Pinpoint the cell where the given text exists, returning its (x, y) midpoint coordinate. 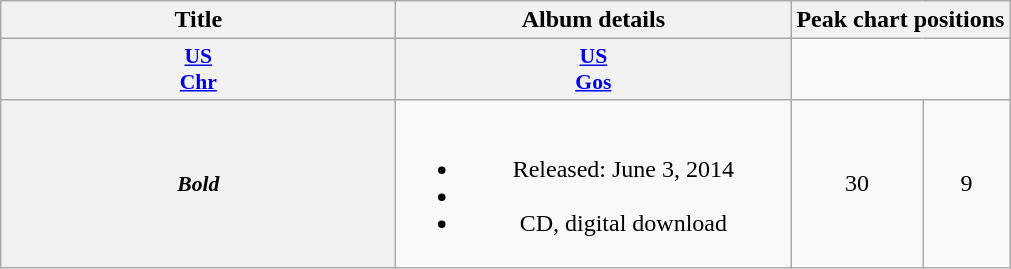
Album details (594, 20)
Released: June 3, 2014CD, digital download (594, 184)
30 (857, 184)
Peak chart positions (900, 20)
Bold (198, 184)
USChr (198, 70)
USGos (594, 70)
Title (198, 20)
9 (966, 184)
